For the text-containing cell, return its midpoint in (X, Y) coordinate format. 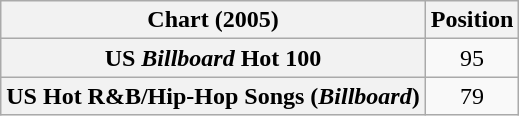
Chart (2005) (213, 20)
Position (472, 20)
79 (472, 96)
US Billboard Hot 100 (213, 58)
US Hot R&B/Hip-Hop Songs (Billboard) (213, 96)
95 (472, 58)
